Detect which cell encompasses the target text, then output its [X, Y] center coordinate. 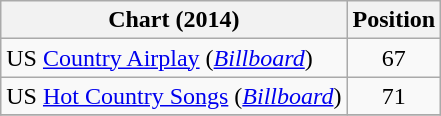
71 [394, 96]
Chart (2014) [174, 20]
US Country Airplay (Billboard) [174, 58]
67 [394, 58]
US Hot Country Songs (Billboard) [174, 96]
Position [394, 20]
